Output the [x, y] coordinate of the center of the cell containing the given text.  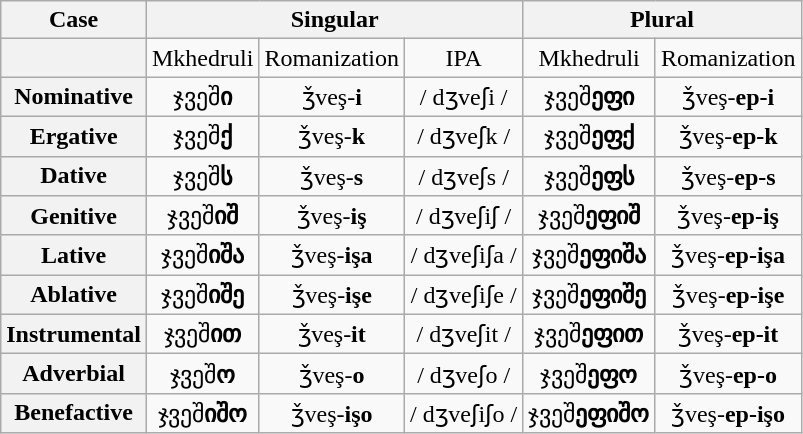
ჯვეშს [202, 176]
Benefactive [74, 413]
Plural [662, 20]
ჯვეშიშა [202, 255]
/ dʒveʃiʃ / [464, 216]
ǯveş-it [332, 334]
ǯveş-ep-i [728, 97]
Case [74, 20]
Dative [74, 176]
ჯვეშიშო [202, 413]
ǯveş-ep-iş [728, 216]
/ dʒveʃs / [464, 176]
/ dʒveʃo / [464, 374]
ჯვეშეფიშ [590, 216]
/ dʒveʃk / [464, 136]
ჯვეშეფი [590, 97]
ǯveş-ep-o [728, 374]
ǯveş-ep-it [728, 334]
ჯვეშო [202, 374]
ǯveş-s [332, 176]
/ dʒveʃi / [464, 97]
ჯვეშეფიშა [590, 255]
ჯვეშეფო [590, 374]
Adverbial [74, 374]
ჯვეშქ [202, 136]
ჯვეში [202, 97]
Ablative [74, 295]
/ dʒveʃit / [464, 334]
ǯveş-işo [332, 413]
ჯვეშეფიშე [590, 295]
ჯვეშით [202, 334]
Instrumental [74, 334]
ჯვეშეფით [590, 334]
ჯვეშიშ [202, 216]
ǯveş-ep-k [728, 136]
ǯveş-ep-işa [728, 255]
ǯveş-ep-işe [728, 295]
ǯveş-o [332, 374]
ჯვეშიშე [202, 295]
ǯveş-ep-işo [728, 413]
/ dʒveʃiʃa / [464, 255]
Genitive [74, 216]
ǯveş-ep-s [728, 176]
ǯveş-iş [332, 216]
ǯveş-k [332, 136]
Singular [334, 20]
ჯვეშეფს [590, 176]
ჯვეშეფიშო [590, 413]
Ergative [74, 136]
Lative [74, 255]
/ dʒveʃiʃo / [464, 413]
ჯვეშეფქ [590, 136]
ǯveş-işa [332, 255]
IPA [464, 58]
Nominative [74, 97]
ǯveş-işe [332, 295]
ǯveş-i [332, 97]
/ dʒveʃiʃe / [464, 295]
